Extract the (x, y) coordinate from the center of the cell holding the provided text.  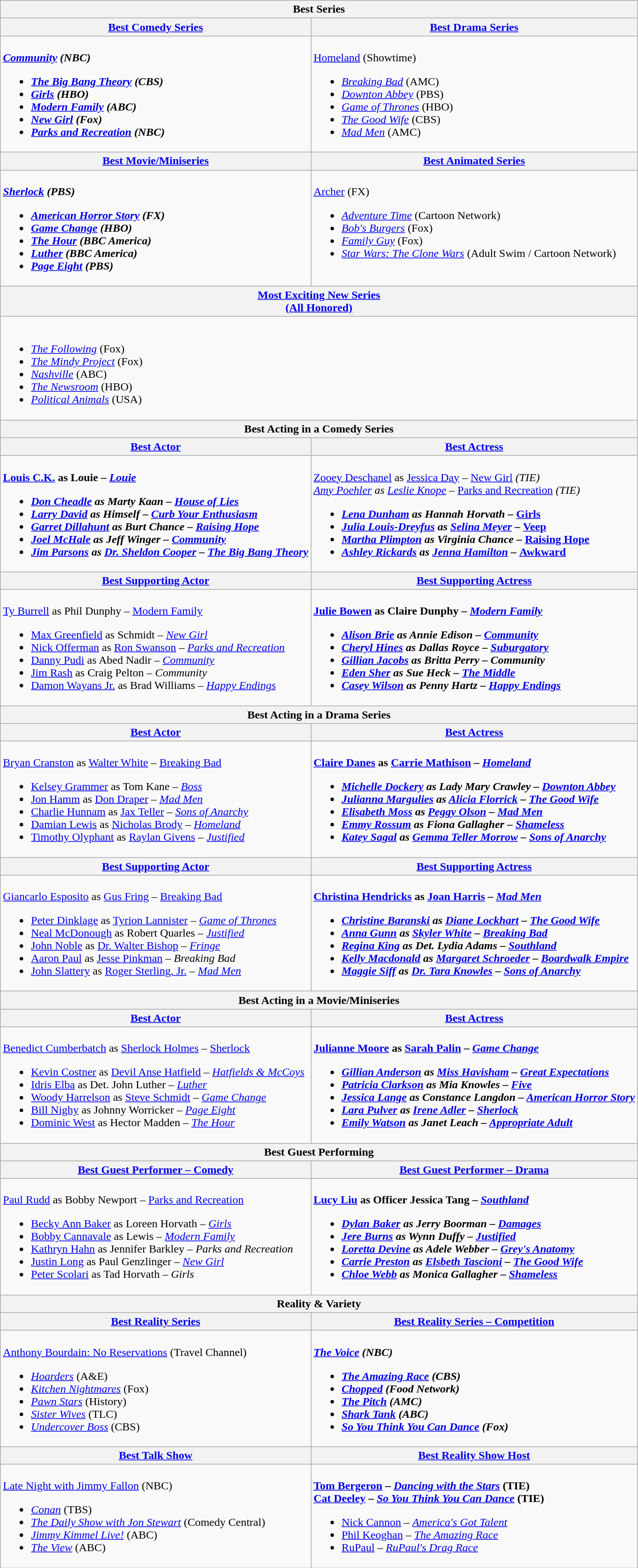
Best Guest Performer – Drama (474, 1170)
Homeland (Showtime)Breaking Bad (AMC)Downton Abbey (PBS)Game of Thrones (HBO)The Good Wife (CBS)Mad Men (AMC) (474, 94)
Best Drama Series (474, 27)
The Following (Fox)The Mindy Project (Fox)Nashville (ABC)The Newsroom (HBO)Political Animals (USA) (319, 368)
Best Acting in a Movie/Miniseries (319, 1000)
Best Guest Performer – Comedy (156, 1170)
Best Guest Performing (319, 1152)
Best Talk Show (156, 1455)
Most Exciting New Series (All Honored) (319, 301)
Best Acting in a Comedy Series (319, 429)
Best Comedy Series (156, 27)
Reality & Variety (319, 1304)
Sherlock (PBS)American Horror Story (FX)Game Change (HBO)The Hour (BBC America)Luther (BBC America)Page Eight (PBS) (156, 228)
Best Animated Series (474, 161)
Best Reality Series – Competition (474, 1321)
Community (NBC)The Big Bang Theory (CBS)Girls (HBO)Modern Family (ABC)New Girl (Fox)Parks and Recreation (NBC) (156, 94)
Late Night with Jimmy Fallon (NBC)Conan (TBS)The Daily Show with Jon Stewart (Comedy Central)Jimmy Kimmel Live! (ABC)The View (ABC) (156, 1516)
Best Reality Series (156, 1321)
The Voice (NBC)The Amazing Race (CBS)Chopped (Food Network)The Pitch (AMC)Shark Tank (ABC)So You Think You Can Dance (Fox) (474, 1388)
Best Series (319, 9)
Best Acting in a Drama Series (319, 715)
Archer (FX)Adventure Time (Cartoon Network)Bob's Burgers (Fox)Family Guy (Fox)Star Wars: The Clone Wars (Adult Swim / Cartoon Network) (474, 228)
Best Movie/Miniseries (156, 161)
Best Reality Show Host (474, 1455)
Anthony Bourdain: No Reservations (Travel Channel)Hoarders (A&E)Kitchen Nightmares (Fox)Pawn Stars (History)Sister Wives (TLC)Undercover Boss (CBS) (156, 1388)
